Determine the [X, Y] coordinate at the center of the cell enclosing the given text.  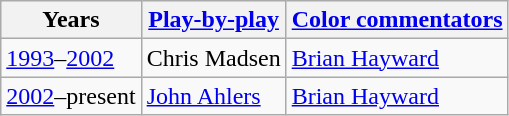
Color commentators [397, 20]
2002–present [71, 96]
Play-by-play [214, 20]
Years [71, 20]
Chris Madsen [214, 58]
John Ahlers [214, 96]
1993–2002 [71, 58]
